Provide the (X, Y) coordinate of the cell's center where the given text is located.  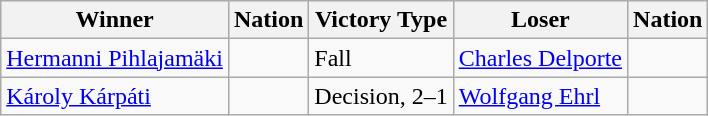
Wolfgang Ehrl (540, 96)
Charles Delporte (540, 58)
Károly Kárpáti (115, 96)
Victory Type (381, 20)
Hermanni Pihlajamäki (115, 58)
Loser (540, 20)
Decision, 2–1 (381, 96)
Fall (381, 58)
Winner (115, 20)
